Capture the cell that displays the provided text and extract its [x, y] central coordinate. 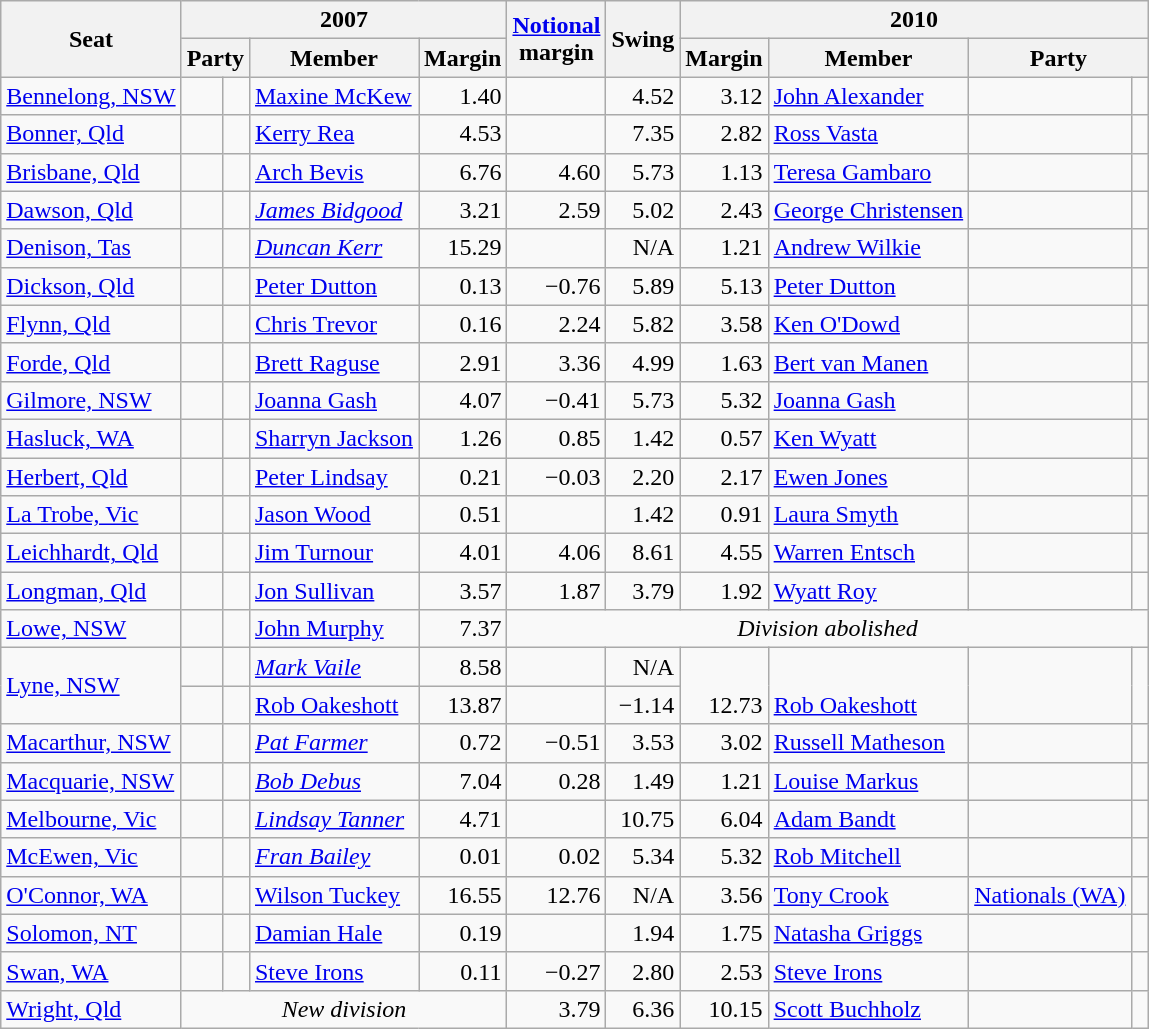
12.73 [724, 686]
John Alexander [868, 96]
James Bidgood [334, 210]
Russell Matheson [868, 743]
12.76 [556, 895]
4.71 [463, 819]
−0.51 [556, 743]
0.72 [463, 743]
Swan, WA [91, 971]
1.87 [556, 591]
13.87 [463, 705]
7.37 [463, 629]
−0.76 [556, 286]
1.26 [463, 438]
0.85 [556, 438]
Arch Bevis [334, 172]
0.19 [463, 933]
7.35 [643, 134]
Brisbane, Qld [91, 172]
1.49 [643, 781]
0.91 [724, 515]
4.60 [556, 172]
Andrew Wilkie [868, 248]
Mark Vaile [334, 667]
2.82 [724, 134]
Lowe, NSW [91, 629]
Division abolished [828, 629]
2.53 [724, 971]
Solomon, NT [91, 933]
Bennelong, NSW [91, 96]
Notionalmargin [556, 39]
La Trobe, Vic [91, 515]
Peter Lindsay [334, 477]
Damian Hale [334, 933]
0.11 [463, 971]
Wilson Tuckey [334, 895]
6.76 [463, 172]
1.75 [724, 933]
2.24 [556, 324]
Lyne, NSW [91, 686]
8.58 [463, 667]
4.53 [463, 134]
0.51 [463, 515]
Forde, Qld [91, 362]
Teresa Gambaro [868, 172]
Kerry Rea [334, 134]
Bob Debus [334, 781]
Chris Trevor [334, 324]
Lindsay Tanner [334, 819]
2.59 [556, 210]
4.55 [724, 553]
Rob Mitchell [868, 857]
3.12 [724, 96]
4.06 [556, 553]
Warren Entsch [868, 553]
3.53 [643, 743]
O'Connor, WA [91, 895]
Jim Turnour [334, 553]
McEwen, Vic [91, 857]
Duncan Kerr [334, 248]
Wright, Qld [91, 1009]
1.13 [724, 172]
Nationals (WA) [1050, 895]
Longman, Qld [91, 591]
Louise Markus [868, 781]
Swing [643, 39]
Scott Buchholz [868, 1009]
0.21 [463, 477]
4.01 [463, 553]
Ken O'Dowd [868, 324]
1.63 [724, 362]
Jason Wood [334, 515]
4.99 [643, 362]
5.02 [643, 210]
−0.27 [556, 971]
Flynn, Qld [91, 324]
1.92 [724, 591]
0.28 [556, 781]
Jon Sullivan [334, 591]
Ken Wyatt [868, 438]
Adam Bandt [868, 819]
Gilmore, NSW [91, 400]
2010 [914, 20]
0.13 [463, 286]
Macarthur, NSW [91, 743]
2.17 [724, 477]
Ewen Jones [868, 477]
Dawson, Qld [91, 210]
Ross Vasta [868, 134]
16.55 [463, 895]
Tony Crook [868, 895]
Laura Smyth [868, 515]
6.04 [724, 819]
5.89 [643, 286]
Bert van Manen [868, 362]
Natasha Griggs [868, 933]
4.07 [463, 400]
Macquarie, NSW [91, 781]
10.15 [724, 1009]
Brett Raguse [334, 362]
15.29 [463, 248]
0.02 [556, 857]
1.40 [463, 96]
3.57 [463, 591]
6.36 [643, 1009]
3.58 [724, 324]
Melbourne, Vic [91, 819]
2.43 [724, 210]
3.36 [556, 362]
0.57 [724, 438]
Sharryn Jackson [334, 438]
Wyatt Roy [868, 591]
George Christensen [868, 210]
Denison, Tas [91, 248]
0.16 [463, 324]
5.13 [724, 286]
Bonner, Qld [91, 134]
5.82 [643, 324]
1.94 [643, 933]
3.56 [724, 895]
2.20 [643, 477]
Fran Bailey [334, 857]
3.02 [724, 743]
Herbert, Qld [91, 477]
−0.03 [556, 477]
3.21 [463, 210]
4.52 [643, 96]
0.01 [463, 857]
Seat [91, 39]
2007 [344, 20]
7.04 [463, 781]
Dickson, Qld [91, 286]
New division [344, 1009]
Leichhardt, Qld [91, 553]
10.75 [643, 819]
8.61 [643, 553]
5.34 [643, 857]
John Murphy [334, 629]
2.80 [643, 971]
−0.41 [556, 400]
Hasluck, WA [91, 438]
−1.14 [643, 705]
2.91 [463, 362]
Maxine McKew [334, 96]
Pat Farmer [334, 743]
